Provide the [x, y] coordinate of the cell's center where the given text is located.  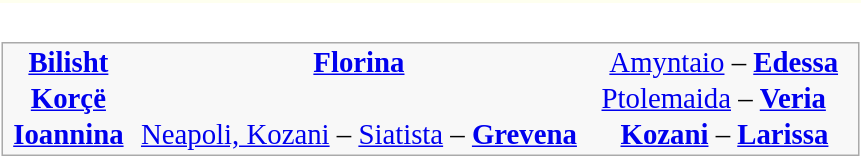
Neapoli, Kozani – Siatista – Grevena [363, 134]
Kozani – Larissa [724, 134]
Ptolemaida – Veria [724, 98]
Bilisht [68, 62]
Ioannina [68, 134]
Korçë [68, 98]
Bilisht Florina Amyntaio – Edessa Korçë Ptolemaida – Veria Ioannina Neapoli, Kozani – Siatista – Grevena Kozani – Larissa [430, 86]
Amyntaio – Edessa [724, 62]
Florina [363, 62]
